Search for the cell housing the specified text and yield its [x, y] center coordinate. 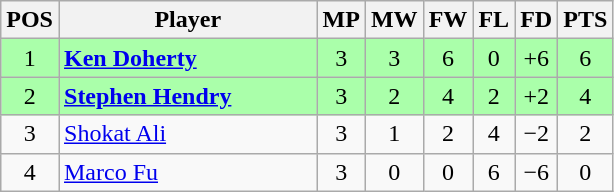
MP [341, 20]
Ken Doherty [188, 58]
−6 [536, 172]
FD [536, 20]
Stephen Hendry [188, 96]
PTS [586, 20]
FW [448, 20]
POS [30, 20]
FL [494, 20]
+2 [536, 96]
Marco Fu [188, 172]
MW [394, 20]
+6 [536, 58]
−2 [536, 134]
Player [188, 20]
Shokat Ali [188, 134]
